Capture the cell that displays the provided text and extract its (x, y) central coordinate. 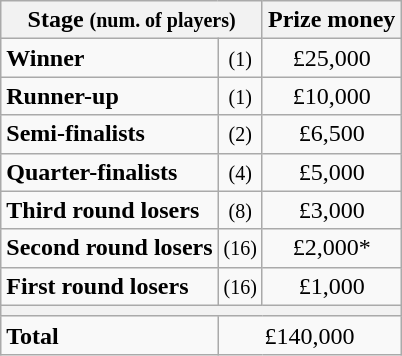
£140,000 (310, 335)
(8) (240, 210)
Winner (110, 58)
Semi-finalists (110, 134)
First round losers (110, 286)
£10,000 (331, 96)
(4) (240, 172)
£1,000 (331, 286)
Total (110, 335)
Prize money (331, 20)
£25,000 (331, 58)
Second round losers (110, 248)
£3,000 (331, 210)
(2) (240, 134)
£6,500 (331, 134)
Third round losers (110, 210)
Runner-up (110, 96)
£5,000 (331, 172)
Stage (num. of players) (132, 20)
Quarter-finalists (110, 172)
£2,000* (331, 248)
